Find where the given text appears and provide that cell's center as (x, y) coordinate. 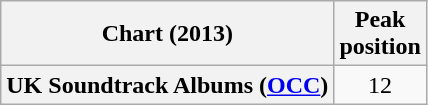
UK Soundtrack Albums (OCC) (168, 85)
Peakposition (380, 34)
12 (380, 85)
Chart (2013) (168, 34)
